Detect which cell encompasses the target text, then output its [X, Y] center coordinate. 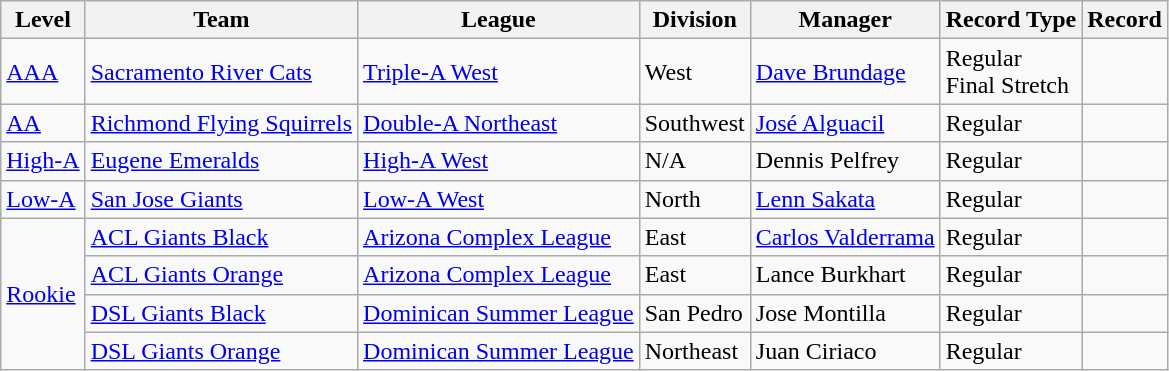
ACL Giants Orange [221, 275]
DSL Giants Orange [221, 351]
Lenn Sakata [845, 199]
Low-A West [499, 199]
San Pedro [694, 313]
Division [694, 20]
AA [43, 123]
High-A [43, 161]
ACL Giants Black [221, 237]
League [499, 20]
Sacramento River Cats [221, 72]
Manager [845, 20]
Northeast [694, 351]
Level [43, 20]
Richmond Flying Squirrels [221, 123]
Southwest [694, 123]
Carlos Valderrama [845, 237]
Team [221, 20]
Low-A [43, 199]
Regular Final Stretch [1010, 72]
N/A [694, 161]
Record [1125, 20]
Dennis Pelfrey [845, 161]
Jose Montilla [845, 313]
Triple-A West [499, 72]
Rookie [43, 294]
West [694, 72]
San Jose Giants [221, 199]
Record Type [1010, 20]
DSL Giants Black [221, 313]
AAA [43, 72]
Lance Burkhart [845, 275]
High-A West [499, 161]
José Alguacil [845, 123]
Double-A Northeast [499, 123]
Dave Brundage [845, 72]
Juan Ciriaco [845, 351]
North [694, 199]
Eugene Emeralds [221, 161]
